Locate the cell with the specified text and output its [x, y] center coordinate. 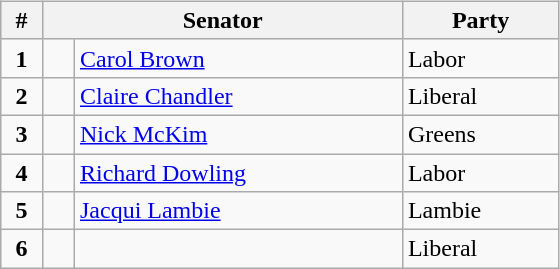
3 [22, 134]
Jacqui Lambie [238, 211]
5 [22, 211]
6 [22, 249]
Senator [223, 20]
# [22, 20]
Richard Dowling [238, 173]
Claire Chandler [238, 96]
Lambie [480, 211]
4 [22, 173]
Party [480, 20]
Greens [480, 134]
1 [22, 58]
Carol Brown [238, 58]
2 [22, 96]
Nick McKim [238, 134]
